Search for the cell housing the specified text and yield its (X, Y) center coordinate. 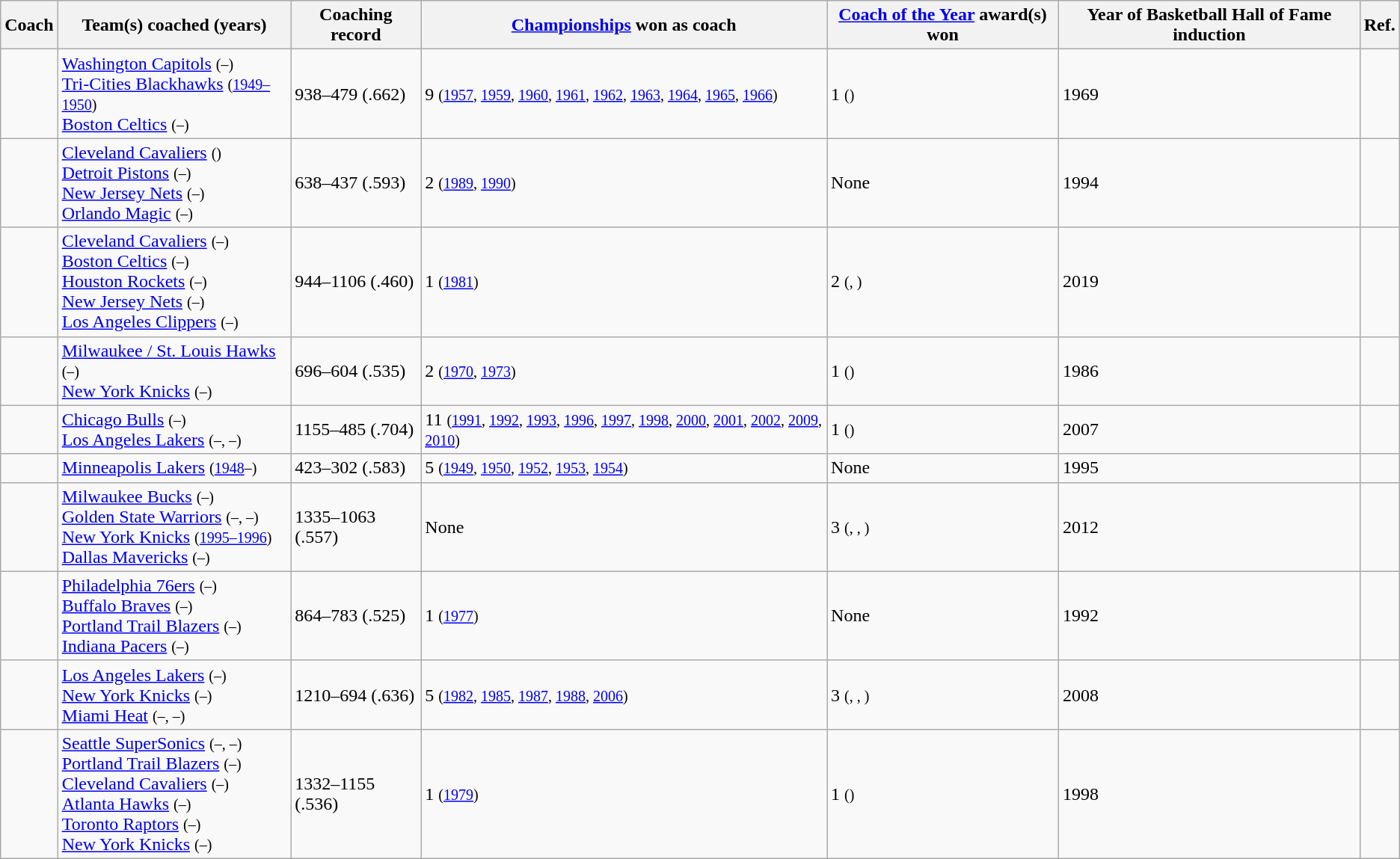
Ref. (1379, 25)
1994 (1210, 182)
638–437 (.593) (356, 182)
Coach (29, 25)
11 (1991, 1992, 1993, 1996, 1997, 1998, 2000, 2001, 2002, 2009, 2010) (624, 429)
1998 (1210, 794)
1986 (1210, 371)
1992 (1210, 616)
864–783 (.525) (356, 616)
Los Angeles Lakers (–)New York Knicks (–)Miami Heat (–, –) (174, 695)
Cleveland Cavaliers (–)Boston Celtics (–)Houston Rockets (–)New Jersey Nets (–)Los Angeles Clippers (–) (174, 282)
1995 (1210, 468)
1969 (1210, 94)
Seattle SuperSonics (–, –)Portland Trail Blazers (–)Cleveland Cavaliers (–)Atlanta Hawks (–)Toronto Raptors (–)New York Knicks (–) (174, 794)
944–1106 (.460) (356, 282)
1335–1063 (.557) (356, 526)
938–479 (.662) (356, 94)
423–302 (.583) (356, 468)
1 (1979) (624, 794)
2 (1989, 1990) (624, 182)
Milwaukee / St. Louis Hawks (–)New York Knicks (–) (174, 371)
1 (1981) (624, 282)
696–604 (.535) (356, 371)
1332–1155 (.536) (356, 794)
Cleveland Cavaliers ()Detroit Pistons (–)New Jersey Nets (–)Orlando Magic (–) (174, 182)
1155–485 (.704) (356, 429)
2 (1970, 1973) (624, 371)
2007 (1210, 429)
1 (1977) (624, 616)
Coach of the Year award(s) won (943, 25)
Washington Capitols (–)Tri-Cities Blackhawks (1949–1950)Boston Celtics (–) (174, 94)
Team(s) coached (years) (174, 25)
2019 (1210, 282)
Minneapolis Lakers (1948–) (174, 468)
Year of Basketball Hall of Fame induction (1210, 25)
Chicago Bulls (–)Los Angeles Lakers (–, –) (174, 429)
1210–694 (.636) (356, 695)
2012 (1210, 526)
9 (1957, 1959, 1960, 1961, 1962, 1963, 1964, 1965, 1966) (624, 94)
2008 (1210, 695)
Philadelphia 76ers (–)Buffalo Braves (–)Portland Trail Blazers (–)Indiana Pacers (–) (174, 616)
2 (, ) (943, 282)
5 (1982, 1985, 1987, 1988, 2006) (624, 695)
Championships won as coach (624, 25)
Coaching record (356, 25)
5 (1949, 1950, 1952, 1953, 1954) (624, 468)
Milwaukee Bucks (–)Golden State Warriors (–, –)New York Knicks (1995–1996)Dallas Mavericks (–) (174, 526)
